Find where the given text appears and provide that cell's center as [X, Y] coordinate. 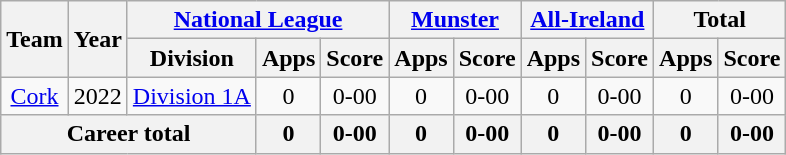
National League [258, 20]
Division 1A [192, 96]
Year [98, 39]
Munster [455, 20]
Total [720, 20]
Division [192, 58]
Career total [129, 134]
Team [35, 39]
2022 [98, 96]
All-Ireland [587, 20]
Cork [35, 96]
